For the text-containing cell, return its midpoint in (X, Y) coordinate format. 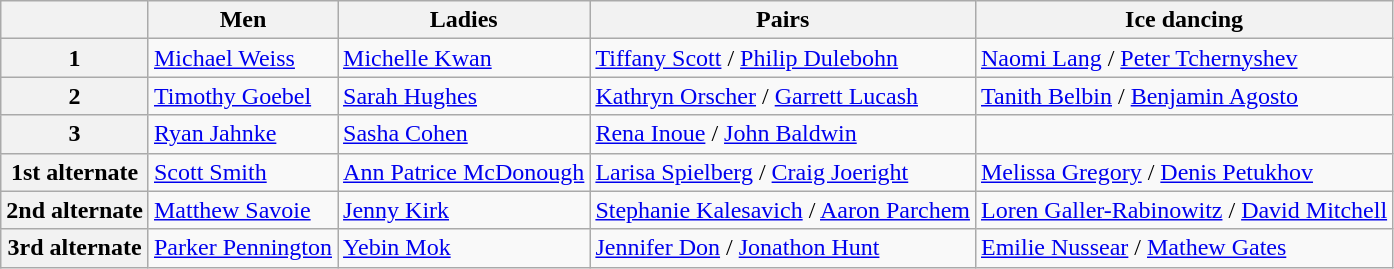
Men (242, 20)
Timothy Goebel (242, 96)
Tiffany Scott / Philip Dulebohn (783, 58)
2 (75, 96)
Pairs (783, 20)
Ice dancing (1184, 20)
Ann Patrice McDonough (464, 172)
Sarah Hughes (464, 96)
Stephanie Kalesavich / Aaron Parchem (783, 210)
Michael Weiss (242, 58)
Ladies (464, 20)
Naomi Lang / Peter Tchernyshev (1184, 58)
Parker Pennington (242, 248)
2nd alternate (75, 210)
Larisa Spielberg / Craig Joeright (783, 172)
3rd alternate (75, 248)
Kathryn Orscher / Garrett Lucash (783, 96)
Tanith Belbin / Benjamin Agosto (1184, 96)
Yebin Mok (464, 248)
Michelle Kwan (464, 58)
Rena Inoue / John Baldwin (783, 134)
Scott Smith (242, 172)
1 (75, 58)
1st alternate (75, 172)
Sasha Cohen (464, 134)
3 (75, 134)
Ryan Jahnke (242, 134)
Jennifer Don / Jonathon Hunt (783, 248)
Loren Galler-Rabinowitz / David Mitchell (1184, 210)
Matthew Savoie (242, 210)
Melissa Gregory / Denis Petukhov (1184, 172)
Jenny Kirk (464, 210)
Emilie Nussear / Mathew Gates (1184, 248)
